Determine the [x, y] coordinate at the center of the cell enclosing the given text.  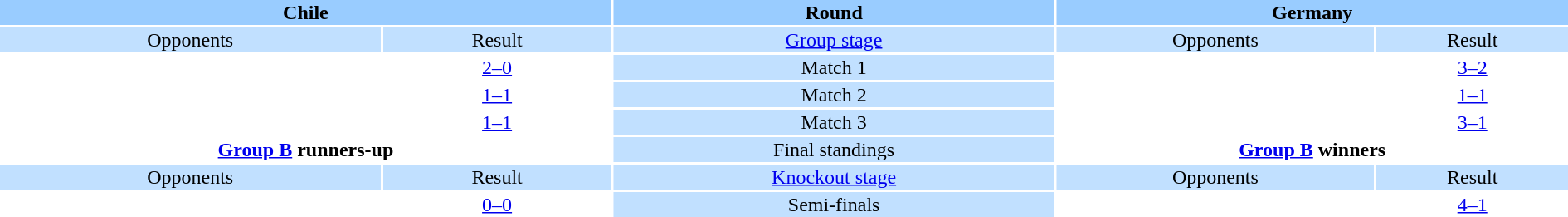
Group B winners [1312, 150]
Group B runners-up [305, 150]
Knockout stage [834, 177]
4–1 [1472, 205]
Group stage [834, 40]
3–1 [1472, 122]
Semi-finals [834, 205]
Match 1 [834, 67]
Germany [1312, 12]
Final standings [834, 150]
Match 3 [834, 122]
0–0 [497, 205]
Match 2 [834, 95]
3–2 [1472, 67]
Chile [305, 12]
2–0 [497, 67]
Round [834, 12]
